Search for the cell housing the specified text and yield its (X, Y) center coordinate. 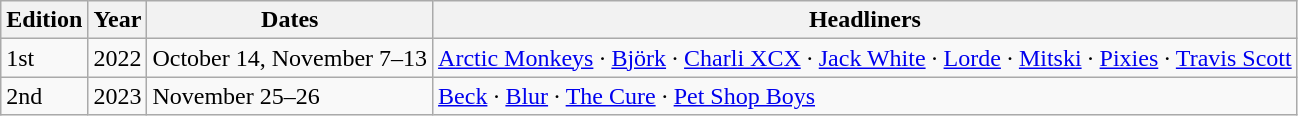
2023 (118, 96)
1st (44, 58)
November 25–26 (290, 96)
October 14, November 7–13 (290, 58)
Headliners (866, 20)
Edition (44, 20)
Dates (290, 20)
Year (118, 20)
2022 (118, 58)
Beck · Blur · The Cure · Pet Shop Boys (866, 96)
Arctic Monkeys · Björk · Charli XCX · Jack White · Lorde · Mitski · Pixies · Travis Scott (866, 58)
2nd (44, 96)
